Detect which cell encompasses the target text, then output its [X, Y] center coordinate. 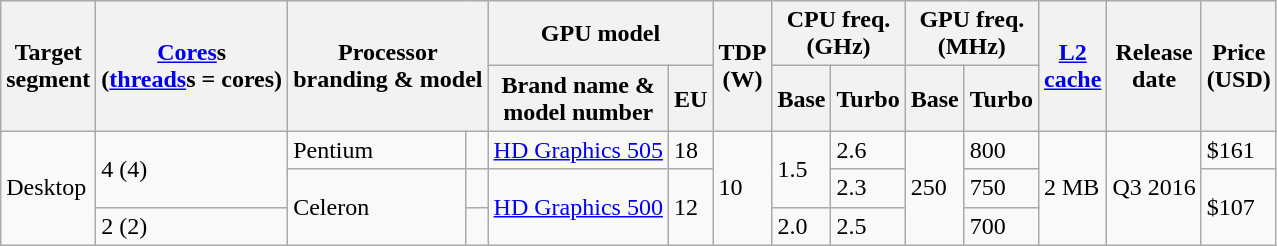
Q3 2016 [1154, 188]
4 (4) [192, 169]
$161 [1238, 150]
1.5 [802, 169]
2.0 [802, 226]
GPU freq.(MHz) [972, 34]
10 [742, 188]
12 [690, 207]
700 [1001, 226]
250 [934, 188]
Price(USD) [1238, 66]
2 (2) [192, 226]
TDP(W) [742, 66]
L2cache [1072, 66]
Coress(threadss = cores) [192, 66]
EU [690, 98]
Celeron [378, 207]
2.5 [868, 226]
HD Graphics 500 [578, 207]
2.3 [868, 188]
HD Graphics 505 [578, 150]
Releasedate [1154, 66]
750 [1001, 188]
Processorbranding & model [388, 66]
2.6 [868, 150]
2 MB [1072, 188]
800 [1001, 150]
$107 [1238, 207]
Brand name &model number [578, 98]
CPU freq.(GHz) [838, 34]
Targetsegment [48, 66]
GPU model [600, 34]
18 [690, 150]
Desktop [48, 188]
Pentium [378, 150]
